Search for the cell housing the specified text and yield its (x, y) center coordinate. 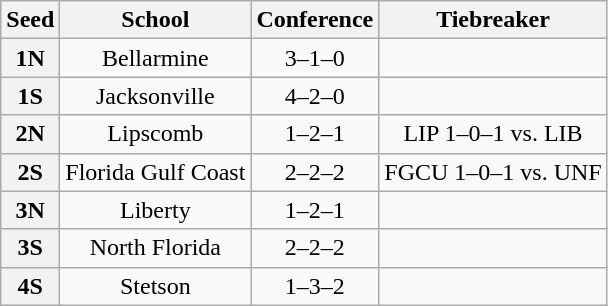
Liberty (156, 210)
3S (30, 248)
1–3–2 (315, 286)
Seed (30, 20)
4S (30, 286)
Jacksonville (156, 96)
Conference (315, 20)
Florida Gulf Coast (156, 172)
1S (30, 96)
4–2–0 (315, 96)
Bellarmine (156, 58)
3N (30, 210)
Tiebreaker (493, 20)
1N (30, 58)
2N (30, 134)
3–1–0 (315, 58)
North Florida (156, 248)
2S (30, 172)
FGCU 1–0–1 vs. UNF (493, 172)
Stetson (156, 286)
LIP 1–0–1 vs. LIB (493, 134)
Lipscomb (156, 134)
School (156, 20)
